Search for the cell housing the specified text and yield its [X, Y] center coordinate. 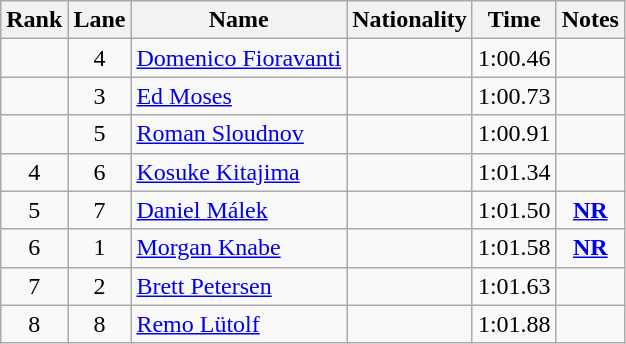
Morgan Knabe [239, 248]
Name [239, 20]
1:00.73 [514, 96]
Time [514, 20]
1:01.63 [514, 286]
Kosuke Kitajima [239, 172]
1:01.58 [514, 248]
Rank [34, 20]
Roman Sloudnov [239, 134]
1:00.91 [514, 134]
1:01.88 [514, 324]
Daniel Málek [239, 210]
Brett Petersen [239, 286]
1:01.34 [514, 172]
Ed Moses [239, 96]
1:00.46 [514, 58]
1:01.50 [514, 210]
Notes [590, 20]
2 [100, 286]
1 [100, 248]
3 [100, 96]
Nationality [410, 20]
Domenico Fioravanti [239, 58]
Lane [100, 20]
Remo Lütolf [239, 324]
